Determine the [x, y] coordinate at the center of the cell enclosing the given text.  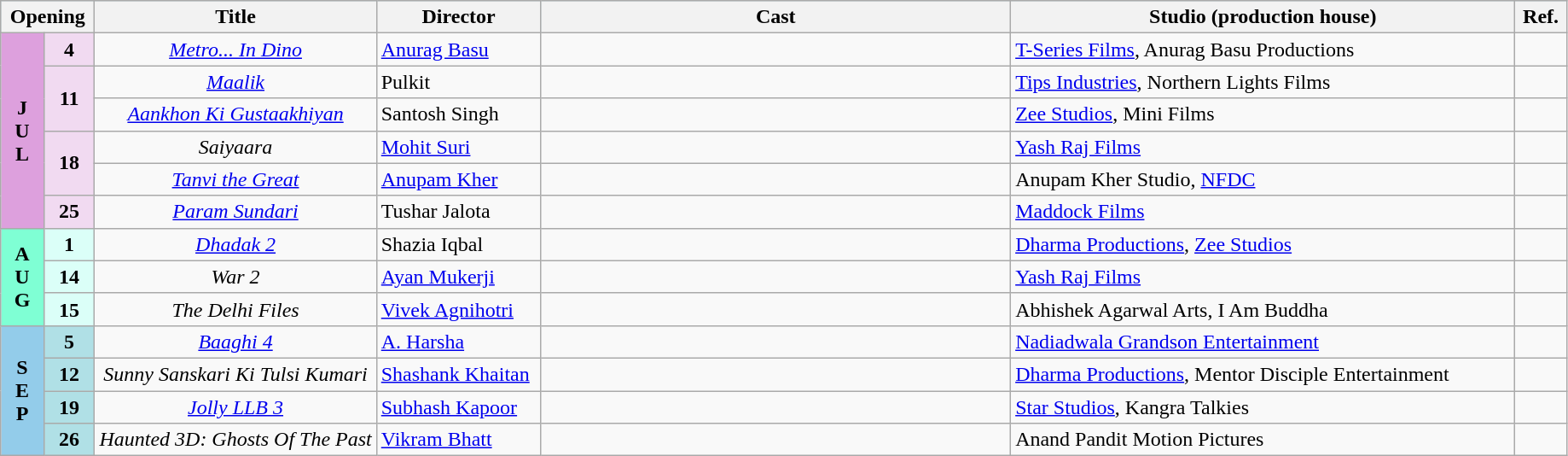
Shashank Khaitan [459, 374]
Anupam Kher [459, 179]
1 [69, 244]
T-Series Films, Anurag Basu Productions [1263, 50]
19 [69, 407]
Ayan Mukerji [459, 277]
Baaghi 4 [235, 342]
Abhishek Agarwal Arts, I Am Buddha [1263, 309]
25 [69, 212]
Mohit Suri [459, 147]
A. Harsha [459, 342]
Aankhon Ki Gustaakhiyan [235, 114]
Anurag Basu [459, 50]
Studio (production house) [1263, 17]
15 [69, 309]
Param Sundari [235, 212]
Dhadak 2 [235, 244]
Dharma Productions, Zee Studios [1263, 244]
Nadiadwala Grandson Entertainment [1263, 342]
5 [69, 342]
Vikram Bhatt [459, 440]
11 [69, 98]
Director [459, 17]
Vivek Agnihotri [459, 309]
Subhash Kapoor [459, 407]
Tanvi the Great [235, 179]
Dharma Productions, Mentor Disciple Entertainment [1263, 374]
Saiyaara [235, 147]
18 [69, 163]
Tushar Jalota [459, 212]
Sunny Sanskari Ki Tulsi Kumari [235, 374]
4 [69, 50]
Anand Pandit Motion Pictures [1263, 440]
Zee Studios, Mini Films [1263, 114]
Shazia Iqbal [459, 244]
12 [69, 374]
Jolly LLB 3 [235, 407]
Maddock Films [1263, 212]
Title [235, 17]
Star Studios, Kangra Talkies [1263, 407]
Anupam Kher Studio, NFDC [1263, 179]
14 [69, 277]
Haunted 3D: Ghosts Of The Past [235, 440]
War 2 [235, 277]
Maalik [235, 82]
Santosh Singh [459, 114]
AUG [22, 277]
26 [69, 440]
Metro... In Dino [235, 50]
Ref. [1541, 17]
The Delhi Files [235, 309]
Pulkit [459, 82]
Tips Industries, Northern Lights Films [1263, 82]
SEP [22, 390]
JUL [22, 131]
Cast [776, 17]
Opening [48, 17]
